From the cell containing the given text, extract its center point as (X, Y) coordinate. 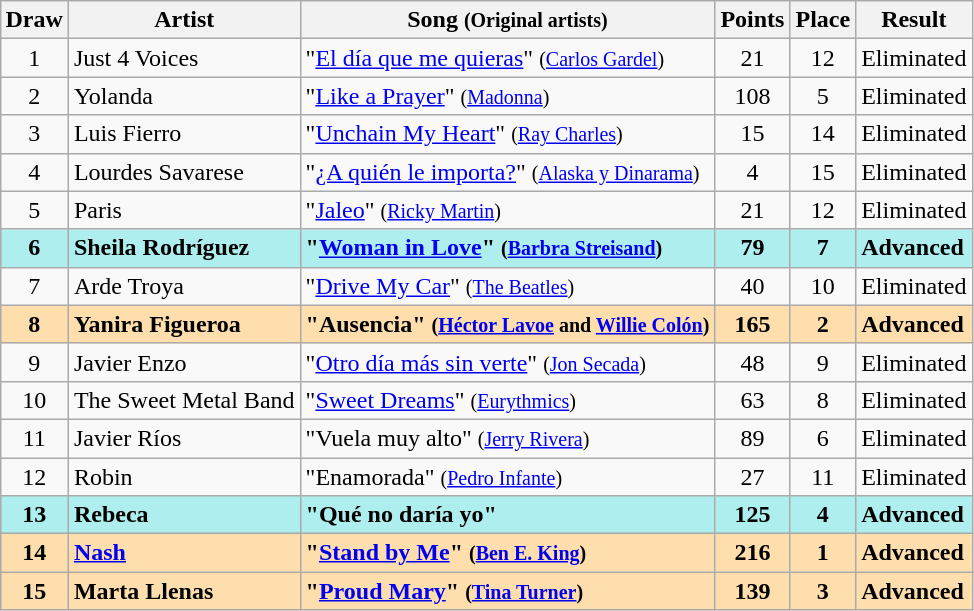
"El día que me quieras" (Carlos Gardel) (508, 58)
Lourdes Savarese (184, 172)
"Enamorada" (Pedro Infante) (508, 477)
40 (752, 286)
Draw (34, 20)
Yanira Figueroa (184, 324)
Just 4 Voices (184, 58)
"Stand by Me" (Ben E. King) (508, 553)
Sheila Rodríguez (184, 248)
"Woman in Love" (Barbra Streisand) (508, 248)
Robin (184, 477)
Result (914, 20)
"Otro día más sin verte" (Jon Secada) (508, 362)
Marta Llenas (184, 591)
"Jaleo" (Ricky Martin) (508, 210)
"Drive My Car" (The Beatles) (508, 286)
Paris (184, 210)
"Ausencia" (Héctor Lavoe and Willie Colón) (508, 324)
Song (Original artists) (508, 20)
"Like a Prayer" (Madonna) (508, 96)
Artist (184, 20)
"Sweet Dreams" (Eurythmics) (508, 400)
Arde Troya (184, 286)
89 (752, 438)
"Unchain My Heart" (Ray Charles) (508, 134)
Javier Enzo (184, 362)
"Proud Mary" (Tina Turner) (508, 591)
165 (752, 324)
63 (752, 400)
27 (752, 477)
139 (752, 591)
Luis Fierro (184, 134)
108 (752, 96)
"¿A quién le importa?" (Alaska y Dinarama) (508, 172)
Rebeca (184, 515)
125 (752, 515)
"Vuela muy alto" (Jerry Rivera) (508, 438)
The Sweet Metal Band (184, 400)
48 (752, 362)
Place (823, 20)
13 (34, 515)
79 (752, 248)
"Qué no daría yo" (508, 515)
Points (752, 20)
Javier Ríos (184, 438)
Yolanda (184, 96)
Nash (184, 553)
216 (752, 553)
